Return the [X, Y] coordinate for the center point of the cell that contains the specified text.  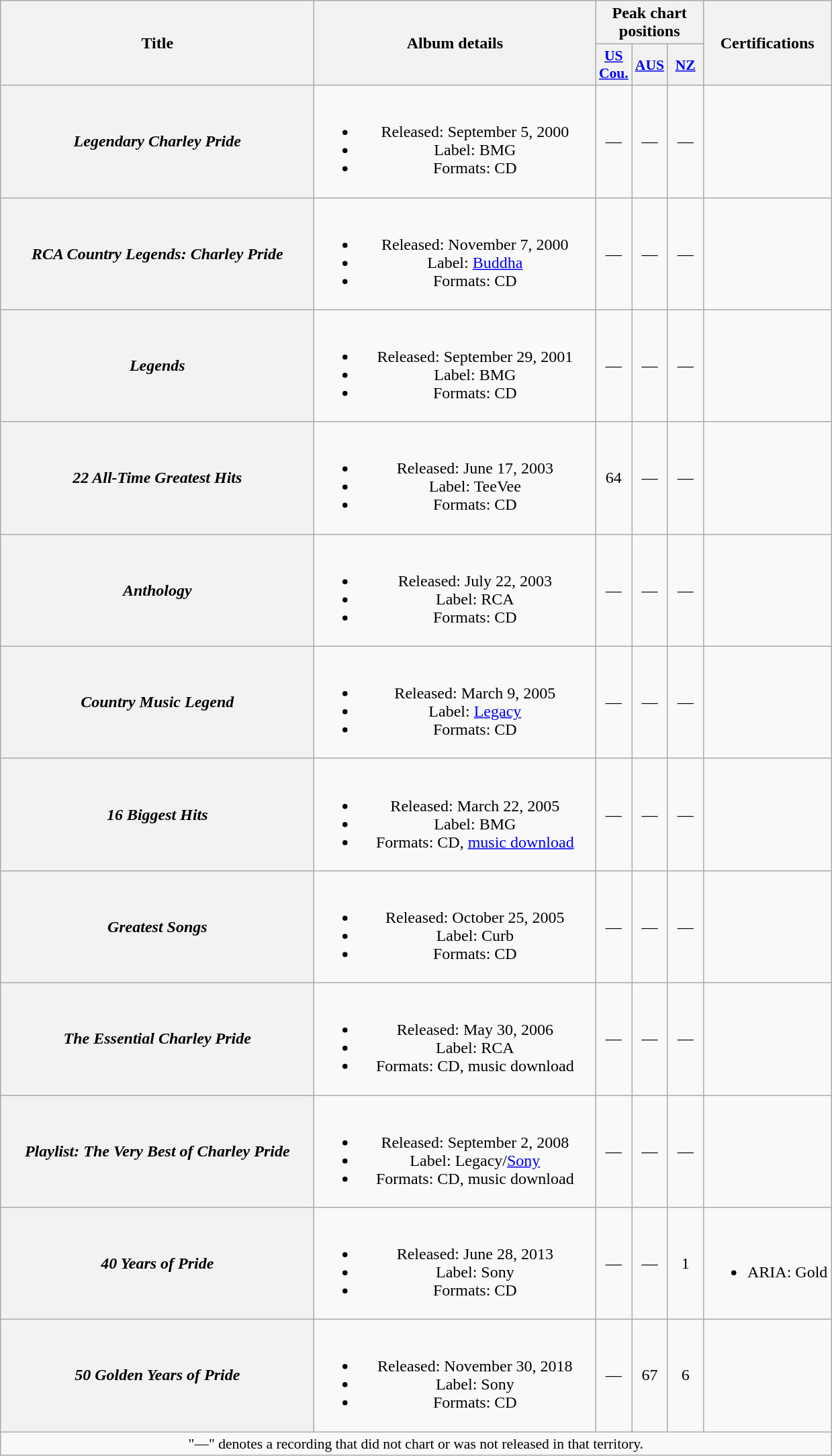
Released: July 22, 2003Label: RCAFormats: CD [455, 590]
Title [157, 43]
50 Golden Years of Pride [157, 1375]
22 All-Time Greatest Hits [157, 478]
Legendary Charley Pride [157, 141]
AUS [650, 64]
Released: March 22, 2005Label: BMGFormats: CD, music download [455, 814]
Certifications [767, 43]
"—" denotes a recording that did not chart or was not released in that territory. [416, 1444]
Released: October 25, 2005Label: CurbFormats: CD [455, 927]
Legends [157, 365]
RCA Country Legends: Charley Pride [157, 254]
Released: September 5, 2000Label: BMGFormats: CD [455, 141]
Released: May 30, 2006Label: RCAFormats: CD, music download [455, 1038]
Released: September 29, 2001Label: BMGFormats: CD [455, 365]
The Essential Charley Pride [157, 1038]
Greatest Songs [157, 927]
ARIA: Gold [767, 1264]
40 Years of Pride [157, 1264]
Released: June 17, 2003Label: TeeVeeFormats: CD [455, 478]
Released: March 9, 2005Label: LegacyFormats: CD [455, 702]
16 Biggest Hits [157, 814]
Released: November 7, 2000Label: BuddhaFormats: CD [455, 254]
USCou. [614, 64]
Released: June 28, 2013Label: SonyFormats: CD [455, 1264]
6 [685, 1375]
Anthology [157, 590]
1 [685, 1264]
Playlist: The Very Best of Charley Pride [157, 1151]
Released: November 30, 2018Label: SonyFormats: CD [455, 1375]
Peak chartpositions [650, 23]
64 [614, 478]
Released: September 2, 2008Label: Legacy/SonyFormats: CD, music download [455, 1151]
67 [650, 1375]
Album details [455, 43]
Country Music Legend [157, 702]
NZ [685, 64]
